Detect which cell encompasses the target text, then output its [x, y] center coordinate. 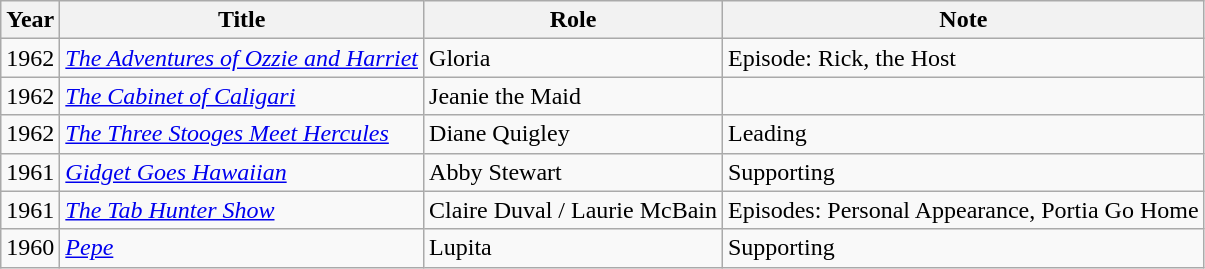
Note [963, 20]
Episodes: Personal Appearance, Portia Go Home [963, 210]
The Cabinet of Caligari [242, 96]
The Adventures of Ozzie and Harriet [242, 58]
Jeanie the Maid [574, 96]
Lupita [574, 248]
Leading [963, 134]
Title [242, 20]
Pepe [242, 248]
Year [30, 20]
Episode: Rick, the Host [963, 58]
Diane Quigley [574, 134]
Abby Stewart [574, 172]
1960 [30, 248]
The Three Stooges Meet Hercules [242, 134]
Role [574, 20]
Gidget Goes Hawaiian [242, 172]
Claire Duval / Laurie McBain [574, 210]
The Tab Hunter Show [242, 210]
Gloria [574, 58]
